Output the (x, y) coordinate of the center of the cell containing the given text.  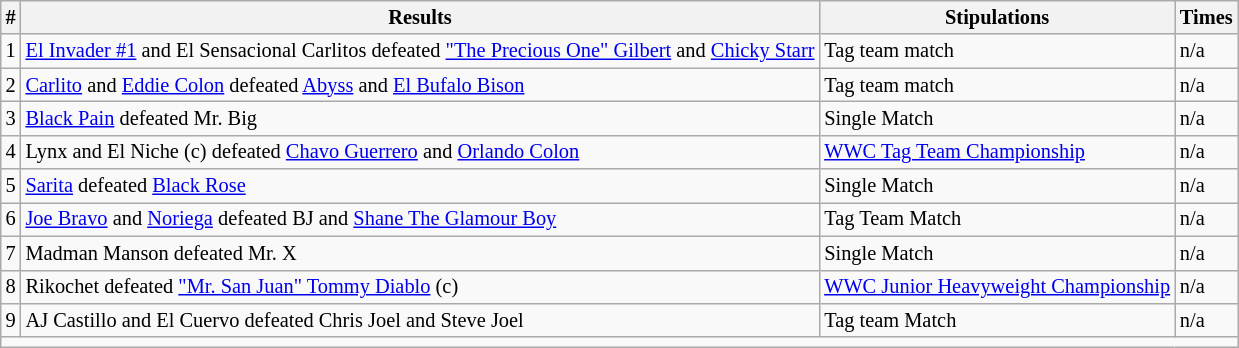
Madman Manson defeated Mr. X (420, 253)
Results (420, 17)
El Invader #1 and El Sensacional Carlitos defeated "The Precious One" Gilbert and Chicky Starr (420, 51)
Times (1206, 17)
8 (11, 287)
WWC Tag Team Championship (997, 152)
1 (11, 51)
Lynx and El Niche (c) defeated Chavo Guerrero and Orlando Colon (420, 152)
5 (11, 186)
Sarita defeated Black Rose (420, 186)
4 (11, 152)
Rikochet defeated "Mr. San Juan" Tommy Diablo (c) (420, 287)
9 (11, 320)
Joe Bravo and Noriega defeated BJ and Shane The Glamour Boy (420, 219)
Tag Team Match (997, 219)
Black Pain defeated Mr. Big (420, 118)
6 (11, 219)
2 (11, 85)
AJ Castillo and El Cuervo defeated Chris Joel and Steve Joel (420, 320)
7 (11, 253)
# (11, 17)
Tag team Match (997, 320)
3 (11, 118)
Stipulations (997, 17)
WWC Junior Heavyweight Championship (997, 287)
Carlito and Eddie Colon defeated Abyss and El Bufalo Bison (420, 85)
